From the cell containing the given text, extract its center point as [X, Y] coordinate. 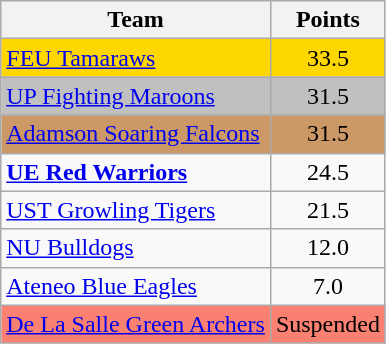
24.5 [328, 172]
7.0 [328, 286]
NU Bulldogs [136, 248]
Adamson Soaring Falcons [136, 134]
12.0 [328, 248]
UE Red Warriors [136, 172]
Points [328, 20]
UST Growling Tigers [136, 210]
De La Salle Green Archers [136, 324]
Ateneo Blue Eagles [136, 286]
33.5 [328, 58]
UP Fighting Maroons [136, 96]
Team [136, 20]
21.5 [328, 210]
FEU Tamaraws [136, 58]
Suspended [328, 324]
